Find where the given text appears and provide that cell's center as (X, Y) coordinate. 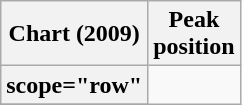
Chart (2009) (74, 34)
scope="row" (74, 85)
Peakposition (194, 34)
